Provide the [X, Y] coordinate of the cell's center where the given text is located.  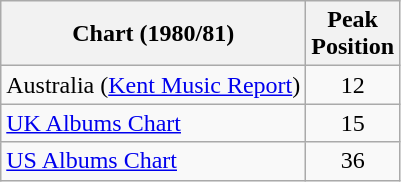
Peak Position [353, 34]
Chart (1980/81) [154, 34]
Australia (Kent Music Report) [154, 85]
36 [353, 161]
15 [353, 123]
US Albums Chart [154, 161]
UK Albums Chart [154, 123]
12 [353, 85]
